Return the [x, y] coordinate for the center point of the cell that contains the specified text.  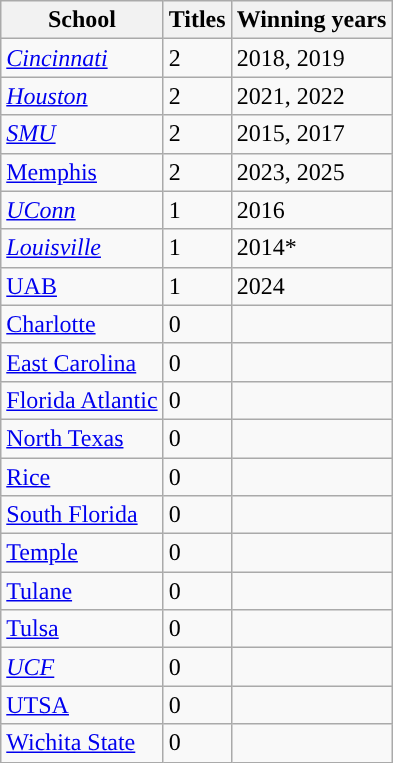
UConn [82, 210]
South Florida [82, 515]
UCF [82, 667]
UAB [82, 286]
UTSA [82, 705]
Tulane [82, 591]
2018, 2019 [312, 58]
2024 [312, 286]
Cincinnati [82, 58]
2021, 2022 [312, 96]
2014* [312, 248]
Wichita State [82, 743]
Tulsa [82, 629]
Temple [82, 553]
Florida Atlantic [82, 400]
Houston [82, 96]
Winning years [312, 20]
2023, 2025 [312, 172]
School [82, 20]
Rice [82, 477]
Memphis [82, 172]
Louisville [82, 248]
2015, 2017 [312, 134]
North Texas [82, 438]
Titles [197, 20]
SMU [82, 134]
2016 [312, 210]
Charlotte [82, 324]
East Carolina [82, 362]
